Provide the [x, y] coordinate of the cell's center where the given text is located.  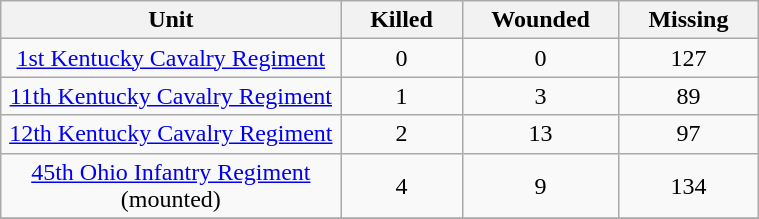
9 [540, 186]
12th Kentucky Cavalry Regiment [171, 134]
13 [540, 134]
97 [688, 134]
89 [688, 96]
134 [688, 186]
11th Kentucky Cavalry Regiment [171, 96]
3 [540, 96]
1 [402, 96]
Killed [402, 20]
Missing [688, 20]
4 [402, 186]
1st Kentucky Cavalry Regiment [171, 58]
127 [688, 58]
2 [402, 134]
45th Ohio Infantry Regiment (mounted) [171, 186]
Wounded [540, 20]
Unit [171, 20]
